Return the [x, y] coordinate for the center point of the cell that contains the specified text.  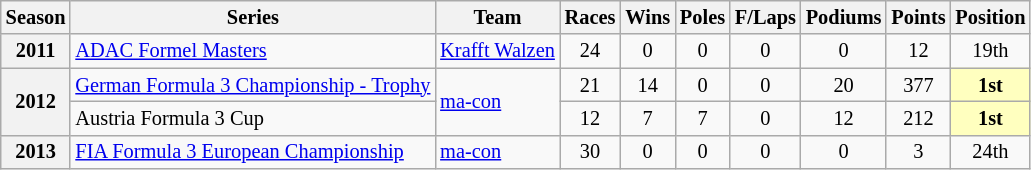
Season [36, 17]
20 [844, 85]
21 [590, 85]
2012 [36, 102]
2011 [36, 51]
German Formula 3 Championship - Trophy [252, 85]
377 [918, 85]
Krafft Walzen [497, 51]
3 [918, 152]
Podiums [844, 17]
14 [648, 85]
Team [497, 17]
Wins [648, 17]
ADAC Formel Masters [252, 51]
F/Laps [766, 17]
Points [918, 17]
Position [990, 17]
19th [990, 51]
Poles [702, 17]
212 [918, 118]
30 [590, 152]
2013 [36, 152]
Series [252, 17]
Races [590, 17]
24th [990, 152]
24 [590, 51]
FIA Formula 3 European Championship [252, 152]
Austria Formula 3 Cup [252, 118]
